Locate the cell with the specified text and output its [x, y] center coordinate. 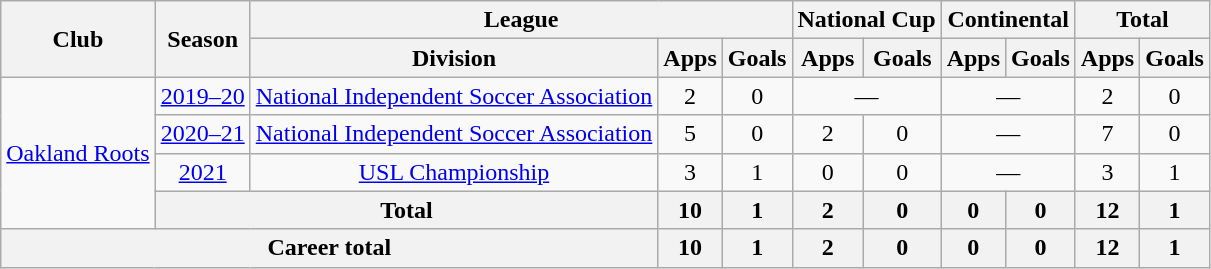
League [521, 20]
5 [690, 134]
2021 [202, 172]
Club [78, 39]
National Cup [866, 20]
Continental [1008, 20]
2020–21 [202, 134]
7 [1107, 134]
Division [454, 58]
2019–20 [202, 96]
Oakland Roots [78, 153]
Season [202, 39]
Career total [330, 248]
USL Championship [454, 172]
